Find where the given text appears and provide that cell's center as [X, Y] coordinate. 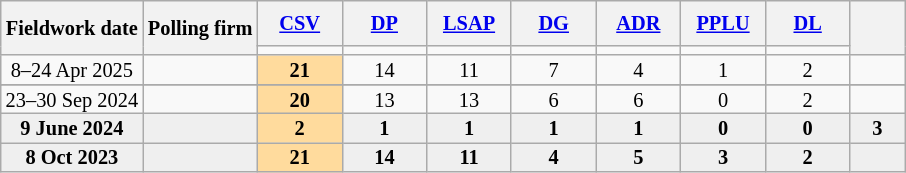
ADR [638, 22]
5 [638, 156]
DG [554, 22]
LSAP [470, 22]
Fieldwork date [72, 28]
9 June 2024 [72, 128]
7 [554, 70]
8 Oct 2023 [72, 156]
23–30 Sep 2024 [72, 98]
Polling firm [200, 28]
CSV [300, 22]
8–24 Apr 2025 [72, 70]
DL [808, 22]
20 [300, 98]
DP [384, 22]
PPLU [724, 22]
